Locate the cell with the specified text and output its [x, y] center coordinate. 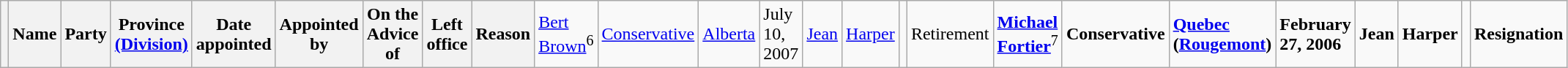
Date appointed [234, 34]
Bert Brown6 [566, 34]
Resignation [1518, 34]
Left office [447, 34]
On the Advice of [393, 34]
Party [86, 34]
Reason [503, 34]
Alberta [729, 34]
Province (Division) [151, 34]
Michael Fortier7 [1028, 34]
Quebec (Rougemont) [1222, 34]
February 27, 2006 [1315, 34]
Appointed by [319, 34]
July 10, 2007 [781, 34]
Retirement [950, 34]
Name [35, 34]
